Identify which cell holds the provided text, then report its (x, y) central coordinate. 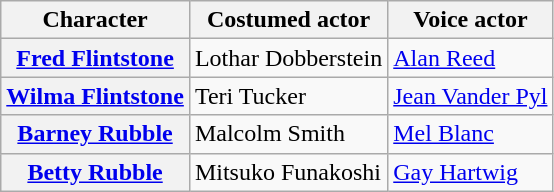
Character (96, 20)
Malcolm Smith (288, 134)
Betty Rubble (96, 172)
Fred Flintstone (96, 58)
Barney Rubble (96, 134)
Voice actor (470, 20)
Jean Vander Pyl (470, 96)
Costumed actor (288, 20)
Lothar Dobberstein (288, 58)
Mitsuko Funakoshi (288, 172)
Teri Tucker (288, 96)
Mel Blanc (470, 134)
Gay Hartwig (470, 172)
Wilma Flintstone (96, 96)
Alan Reed (470, 58)
